Output the (X, Y) coordinate of the center of the cell containing the given text.  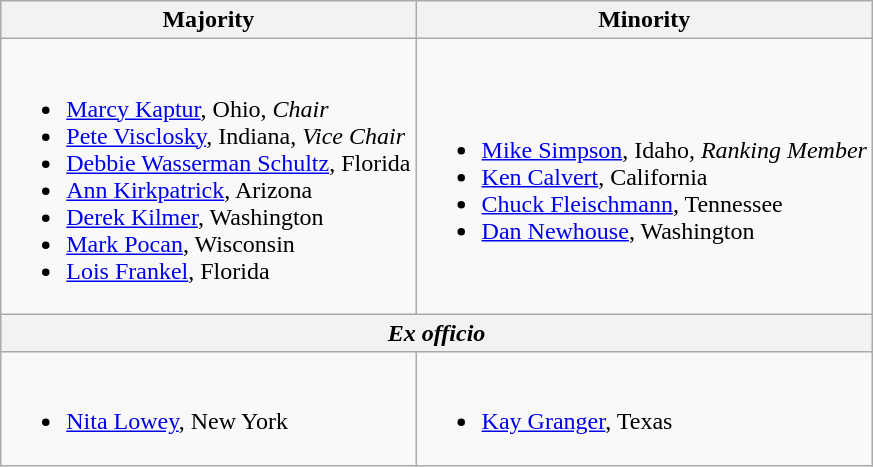
Minority (644, 20)
Nita Lowey, New York (208, 408)
Mike Simpson, Idaho, Ranking MemberKen Calvert, CaliforniaChuck Fleischmann, TennesseeDan Newhouse, Washington (644, 176)
Kay Granger, Texas (644, 408)
Ex officio (437, 333)
Majority (208, 20)
